Pinpoint the cell where the given text exists, returning its [X, Y] midpoint coordinate. 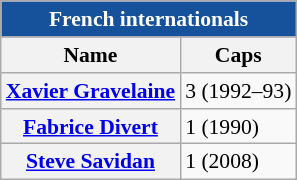
French internationals [149, 19]
Xavier Gravelaine [90, 91]
Name [90, 55]
Steve Savidan [90, 162]
1 (1990) [238, 126]
Fabrice Divert [90, 126]
3 (1992–93) [238, 91]
Caps [238, 55]
1 (2008) [238, 162]
